Identify which cell holds the provided text, then report its [x, y] central coordinate. 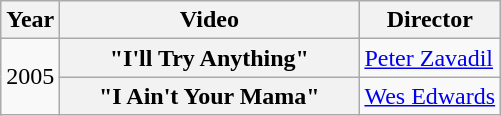
Wes Edwards [430, 96]
2005 [30, 77]
"I Ain't Your Mama" [210, 96]
Year [30, 20]
Video [210, 20]
Director [430, 20]
Peter Zavadil [430, 58]
"I'll Try Anything" [210, 58]
